Extract the (x, y) coordinate from the center of the cell holding the provided text.  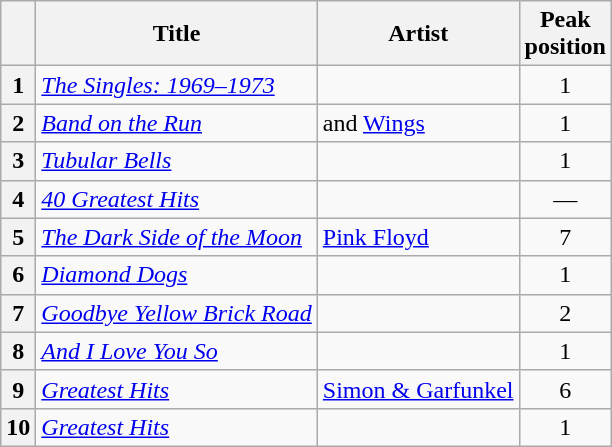
9 (18, 389)
Simon & Garfunkel (418, 389)
40 Greatest Hits (176, 199)
4 (18, 199)
The Dark Side of the Moon (176, 237)
Tubular Bells (176, 161)
8 (18, 351)
5 (18, 237)
Diamond Dogs (176, 275)
Title (176, 34)
10 (18, 427)
Band on the Run (176, 123)
Goodbye Yellow Brick Road (176, 313)
Pink Floyd (418, 237)
Peakposition (565, 34)
and Wings (418, 123)
And I Love You So (176, 351)
The Singles: 1969–1973 (176, 85)
— (565, 199)
Artist (418, 34)
3 (18, 161)
